Pinpoint the cell where the given text exists, returning its (x, y) midpoint coordinate. 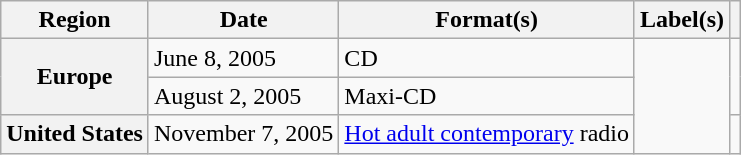
Date (243, 20)
Maxi-CD (487, 96)
Format(s) (487, 20)
Region (75, 20)
CD (487, 58)
June 8, 2005 (243, 58)
Label(s) (682, 20)
Hot adult contemporary radio (487, 134)
Europe (75, 77)
November 7, 2005 (243, 134)
August 2, 2005 (243, 96)
United States (75, 134)
